Provide the [x, y] coordinate of the cell's center where the given text is located.  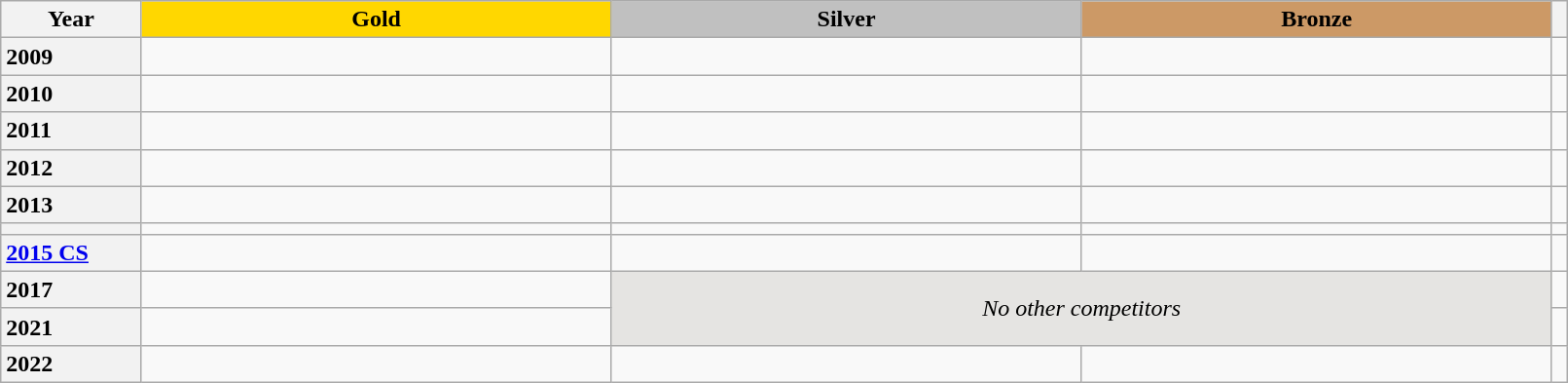
2017 [71, 289]
2021 [71, 326]
Bronze [1316, 19]
Year [71, 19]
Silver [847, 19]
2022 [71, 364]
2015 CS [71, 252]
2009 [71, 57]
2013 [71, 205]
No other competitors [1081, 308]
2011 [71, 131]
2012 [71, 168]
2010 [71, 94]
Gold [376, 19]
